Locate the cell with the specified text and output its (X, Y) center coordinate. 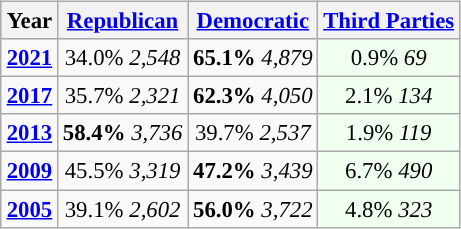
34.0% 2,548 (122, 58)
39.1% 2,602 (122, 209)
2009 (29, 171)
2.1% 134 (389, 96)
Third Parties (389, 21)
39.7% 2,537 (253, 133)
56.0% 3,722 (253, 209)
2005 (29, 209)
2013 (29, 133)
47.2% 3,439 (253, 171)
6.7% 490 (389, 171)
2017 (29, 96)
58.4% 3,736 (122, 133)
Year (29, 21)
0.9% 69 (389, 58)
62.3% 4,050 (253, 96)
4.8% 323 (389, 209)
2021 (29, 58)
45.5% 3,319 (122, 171)
65.1% 4,879 (253, 58)
35.7% 2,321 (122, 96)
Democratic (253, 21)
Republican (122, 21)
1.9% 119 (389, 133)
